Output the (X, Y) coordinate of the center of the cell containing the given text.  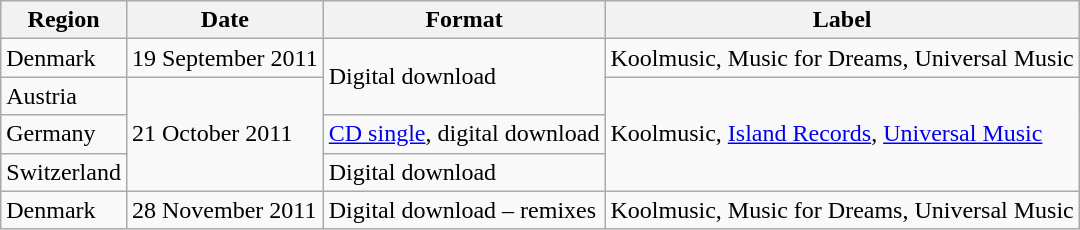
Switzerland (64, 172)
Germany (64, 134)
Region (64, 20)
19 September 2011 (224, 58)
Format (464, 20)
Koolmusic, Island Records, Universal Music (842, 134)
Date (224, 20)
Austria (64, 96)
Digital download – remixes (464, 210)
21 October 2011 (224, 134)
CD single, digital download (464, 134)
28 November 2011 (224, 210)
Label (842, 20)
